From the cell containing the given text, extract its center point as (x, y) coordinate. 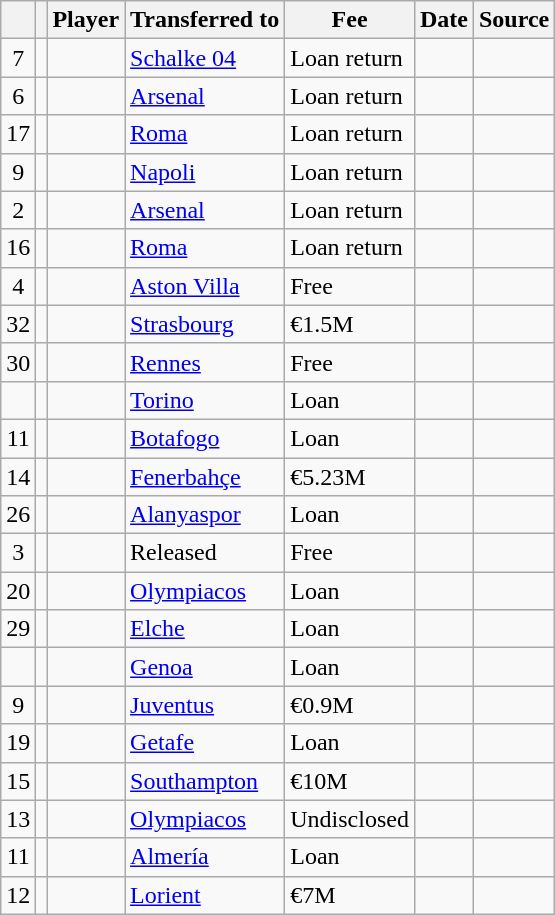
Alanyaspor (205, 515)
15 (18, 781)
13 (18, 819)
3 (18, 553)
Player (86, 20)
Source (514, 20)
€5.23M (350, 477)
€10M (350, 781)
Napoli (205, 172)
Fee (350, 20)
Juventus (205, 705)
Getafe (205, 743)
Schalke 04 (205, 58)
Released (205, 553)
19 (18, 743)
4 (18, 286)
Botafogo (205, 438)
€7M (350, 895)
Almería (205, 857)
30 (18, 362)
Date (444, 20)
29 (18, 629)
7 (18, 58)
Torino (205, 400)
€0.9M (350, 705)
16 (18, 248)
32 (18, 324)
2 (18, 210)
Rennes (205, 362)
€1.5M (350, 324)
20 (18, 591)
Fenerbahçe (205, 477)
Aston Villa (205, 286)
26 (18, 515)
14 (18, 477)
Southampton (205, 781)
Elche (205, 629)
Strasbourg (205, 324)
6 (18, 96)
Genoa (205, 667)
Transferred to (205, 20)
17 (18, 134)
Lorient (205, 895)
12 (18, 895)
Undisclosed (350, 819)
